Find where the given text appears and provide that cell's center as [x, y] coordinate. 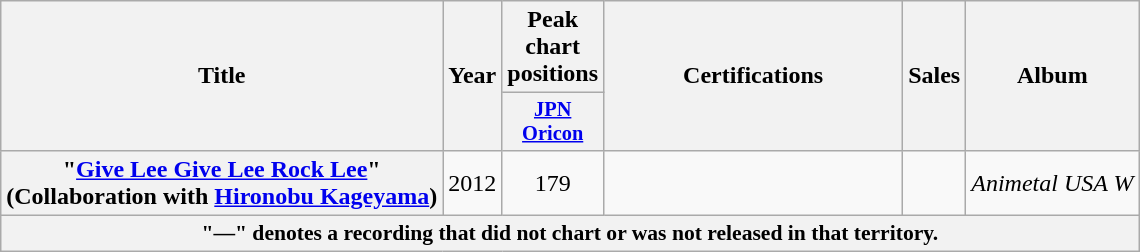
Certifications [754, 76]
Peak chart positions [553, 47]
Year [472, 76]
2012 [472, 182]
Title [222, 76]
"Give Lee Give Lee Rock Lee"(Collaboration with Hironobu Kageyama) [222, 182]
Sales [934, 76]
179 [553, 182]
JPNOricon [553, 122]
"—" denotes a recording that did not chart or was not released in that territory. [570, 234]
Album [1052, 76]
Animetal USA W [1052, 182]
